Scan for the cell matching the given text and deliver its (X, Y) coordinate at center. 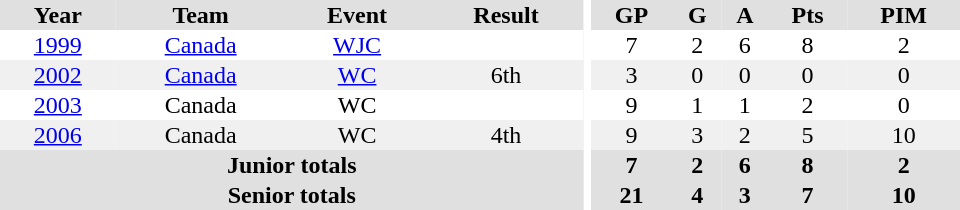
Senior totals (292, 195)
PIM (904, 15)
2002 (58, 75)
Result (506, 15)
2003 (58, 105)
4th (506, 135)
Pts (808, 15)
G (698, 15)
2006 (58, 135)
WJC (358, 45)
Event (358, 15)
6th (506, 75)
Team (201, 15)
1999 (58, 45)
Junior totals (292, 165)
Year (58, 15)
5 (808, 135)
GP (631, 15)
4 (698, 195)
A (745, 15)
21 (631, 195)
